Find where the given text appears and provide that cell's center as [x, y] coordinate. 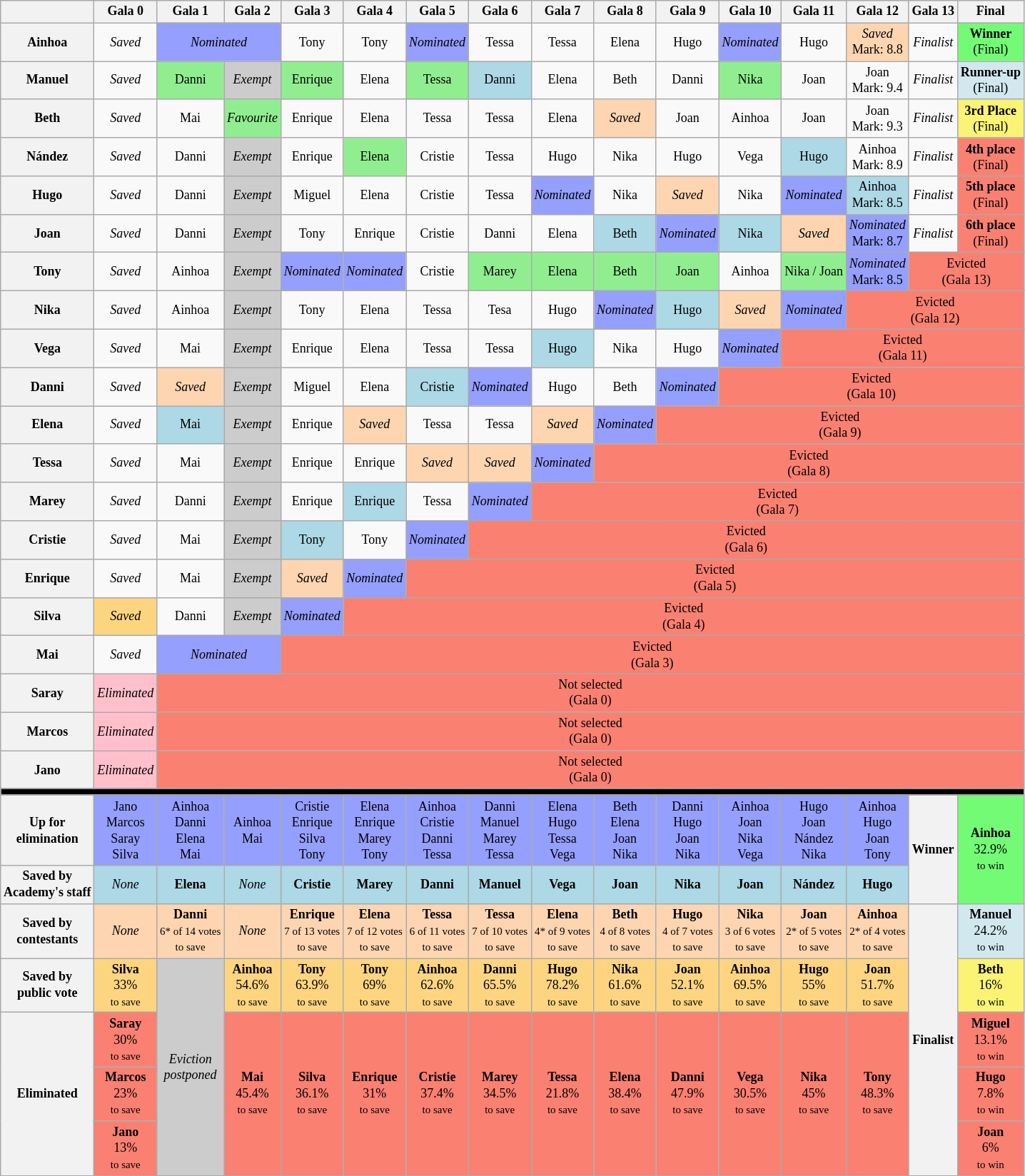
AinhoaMark: 8.5 [877, 196]
Tony48.3%to save [877, 1095]
Tessa7 of 10 votesto save [500, 931]
Danni65.5%to save [500, 985]
Gala 7 [562, 11]
Evicted(Gala 6) [746, 540]
DanniManuelMareyTessa [500, 831]
Tessa6 of 11 votesto save [438, 931]
Silva33%to save [126, 985]
Marey34.5%to save [500, 1095]
Gala 0 [126, 11]
Evicted(Gala 12) [935, 310]
Nika3 of 6 votesto save [750, 931]
AinhoaDanniElenaMai [191, 831]
Up forelimination [47, 831]
ElenaHugoTessaVega [562, 831]
Gala 13 [933, 11]
Hugo55%to save [814, 985]
Winner(Final) [991, 42]
NominatedMark: 8.7 [877, 233]
Gala 11 [814, 11]
Gala 9 [687, 11]
Evicted(Gala 13) [966, 272]
Ainhoa69.5%to save [750, 985]
Nika / Joan [814, 272]
Ainhoa2* of 4 votesto save [877, 931]
Gala 5 [438, 11]
Gala 2 [253, 11]
Marcos [47, 731]
Evictionpostponed [191, 1068]
Cristie37.4%to save [438, 1095]
Enrique7 of 13 votesto save [312, 931]
Silva [47, 617]
JoanMark: 9.4 [877, 81]
Evicted(Gala 4) [684, 617]
Tony69%to save [375, 985]
Evicted(Gala 9) [839, 425]
Joan52.1%to save [687, 985]
Jano13%to save [126, 1148]
JanoMarcosSaraySilva [126, 831]
Hugo78.2%to save [562, 985]
Marcos23%to save [126, 1094]
Enrique31%to save [375, 1095]
Mai45.4%to save [253, 1095]
Elena38.4%to save [625, 1095]
Joan6%to win [991, 1148]
NominatedMark: 8.5 [877, 272]
Joan51.7%to save [877, 985]
Saray [47, 693]
AinhoaMark: 8.9 [877, 157]
6th place(Final) [991, 233]
AinhoaMai [253, 831]
Gala 1 [191, 11]
Saved bypublic vote [47, 985]
Runner-up(Final) [991, 81]
Hugo7.8%to win [991, 1094]
Evicted(Gala 5) [715, 578]
5th place(Final) [991, 196]
Hugo4 of 7 votesto save [687, 931]
Ainhoa62.6%to save [438, 985]
Silva36.1%to save [312, 1095]
Tony63.9%to save [312, 985]
Saved bycontestants [47, 931]
Gala 6 [500, 11]
Gala 3 [312, 11]
Tesa [500, 310]
Gala 8 [625, 11]
Evicted(Gala 8) [809, 463]
JoanMark: 9.3 [877, 118]
4th place(Final) [991, 157]
Ainhoa32.9%to win [991, 849]
Evicted(Gala 7) [777, 502]
Nika45%to save [814, 1095]
AinhoaJoanNikaVega [750, 831]
Favourite [253, 118]
Jano [47, 770]
Vega30.5%to save [750, 1095]
Danni47.9%to save [687, 1095]
Gala 10 [750, 11]
Nika61.6%to save [625, 985]
Evicted(Gala 11) [903, 348]
Saved byAcademy's staff [47, 885]
Gala 4 [375, 11]
SavedMark: 8.8 [877, 42]
Ainhoa54.6%to save [253, 985]
ElenaEnriqueMareyTony [375, 831]
Beth16%to win [991, 985]
Winner [933, 849]
Joan2* of 5 votesto save [814, 931]
HugoJoanNándezNika [814, 831]
AinhoaCristieDanniTessa [438, 831]
Beth4 of 8 votesto save [625, 931]
Miguel13.1%to win [991, 1040]
Gala 12 [877, 11]
3rd Place(Final) [991, 118]
Evicted(Gala 3) [652, 655]
DanniHugoJoanNika [687, 831]
Elena7 of 12 votesto save [375, 931]
CristieEnriqueSilvaTony [312, 831]
BethElenaJoanNika [625, 831]
Saray30%to save [126, 1040]
Tessa21.8%to save [562, 1095]
Manuel24.2%to win [991, 931]
Danni6* of 14 votesto save [191, 931]
Evicted(Gala 10) [871, 387]
Final [991, 11]
AinhoaHugoJoanTony [877, 831]
Elena4* of 9 votesto save [562, 931]
